For the text-containing cell, return its midpoint in [X, Y] coordinate format. 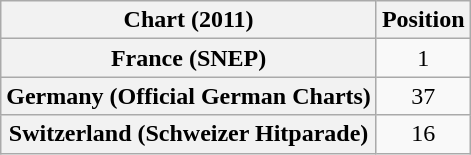
Position [423, 20]
Chart (2011) [189, 20]
Germany (Official German Charts) [189, 96]
1 [423, 58]
37 [423, 96]
Switzerland (Schweizer Hitparade) [189, 134]
France (SNEP) [189, 58]
16 [423, 134]
